For the text-containing cell, return its midpoint in [x, y] coordinate format. 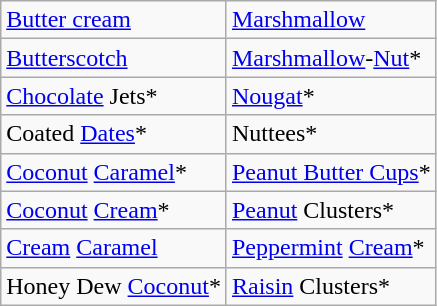
Marshmallow [331, 20]
Coconut Cream* [114, 210]
Honey Dew Coconut* [114, 286]
Butterscotch [114, 58]
Cream Caramel [114, 248]
Butter cream [114, 20]
Peanut Clusters* [331, 210]
Peppermint Cream* [331, 248]
Raisin Clusters* [331, 286]
Coconut Caramel* [114, 172]
Coated Dates* [114, 134]
Nuttees* [331, 134]
Marshmallow-Nut* [331, 58]
Nougat* [331, 96]
Peanut Butter Cups* [331, 172]
Chocolate Jets* [114, 96]
